Pinpoint the cell where the given text exists, returning its [X, Y] midpoint coordinate. 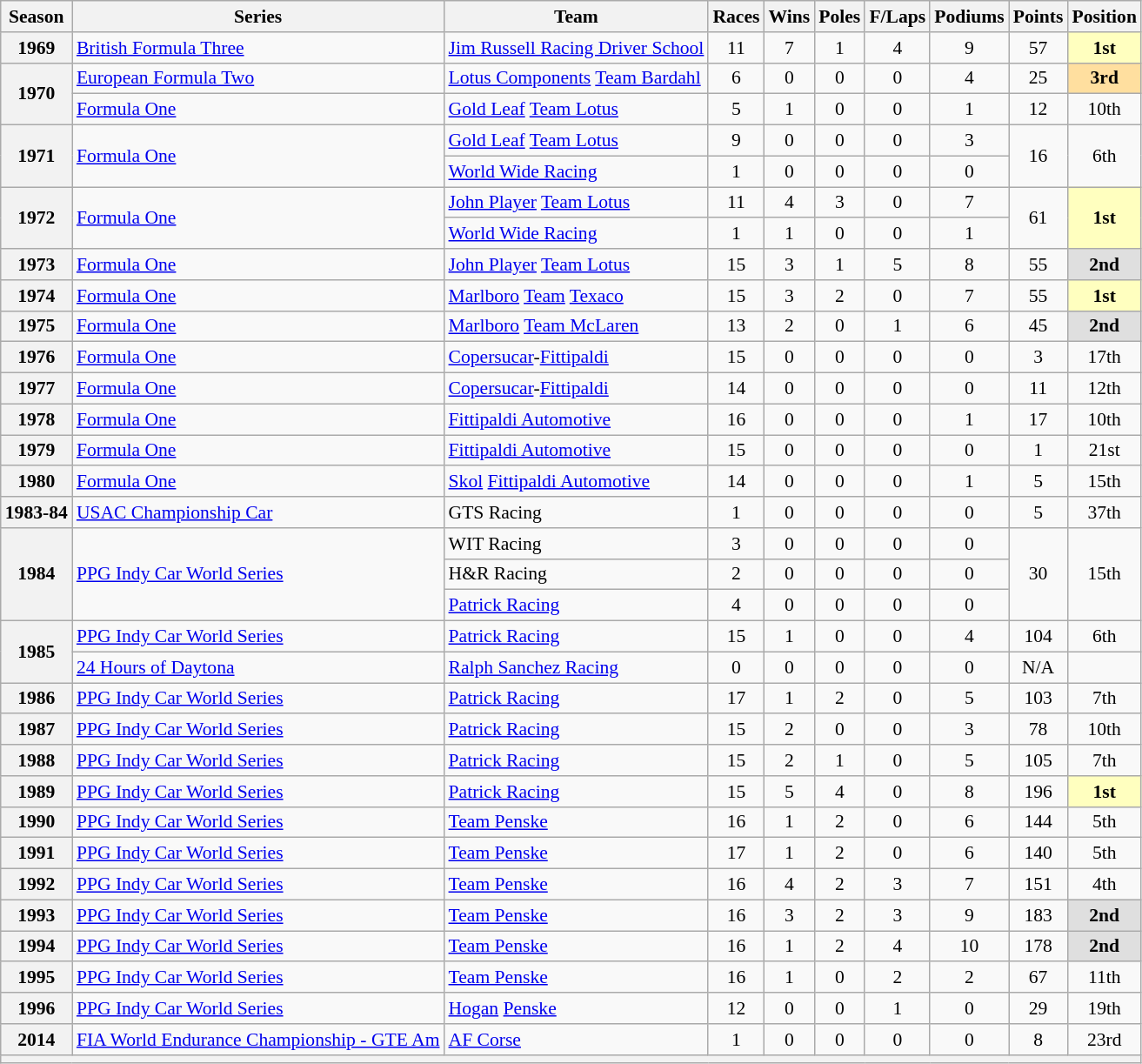
104 [1038, 637]
European Formula Two [258, 78]
144 [1038, 822]
1978 [37, 419]
178 [1038, 947]
67 [1038, 978]
105 [1038, 760]
H&R Racing [577, 574]
1969 [37, 48]
1996 [37, 1008]
Hogan Penske [577, 1008]
FIA World Endurance Championship - GTE Am [258, 1040]
AF Corse [577, 1040]
4th [1104, 885]
1987 [37, 730]
1983-84 [37, 512]
103 [1038, 699]
Series [258, 17]
Marlboro Team McLaren [577, 326]
61 [1038, 217]
10 [969, 947]
GTS Racing [577, 512]
37th [1104, 512]
1984 [37, 574]
45 [1038, 326]
11th [1104, 978]
F/Laps [898, 17]
183 [1038, 915]
1980 [37, 482]
Skol Fittipaldi Automotive [577, 482]
24 Hours of Daytona [258, 667]
140 [1038, 853]
1979 [37, 451]
Podiums [969, 17]
Ralph Sanchez Racing [577, 667]
Jim Russell Racing Driver School [577, 48]
21st [1104, 451]
Lotus Components Team Bardahl [577, 78]
1992 [37, 885]
Season [37, 17]
1970 [37, 94]
3rd [1104, 78]
23rd [1104, 1040]
1988 [37, 760]
Wins [790, 17]
WIT Racing [577, 544]
57 [1038, 48]
196 [1038, 792]
Marlboro Team Texaco [577, 296]
1971 [37, 157]
1990 [37, 822]
1995 [37, 978]
13 [736, 326]
1986 [37, 699]
12th [1104, 389]
1989 [37, 792]
1994 [37, 947]
British Formula Three [258, 48]
Poles [839, 17]
17th [1104, 358]
1977 [37, 389]
1972 [37, 217]
Points [1038, 17]
USAC Championship Car [258, 512]
151 [1038, 885]
1975 [37, 326]
19th [1104, 1008]
1976 [37, 358]
1973 [37, 264]
Races [736, 17]
25 [1038, 78]
1993 [37, 915]
1985 [37, 652]
29 [1038, 1008]
Team [577, 17]
1974 [37, 296]
30 [1038, 574]
2014 [37, 1040]
N/A [1038, 667]
Position [1104, 17]
78 [1038, 730]
1991 [37, 853]
